Extract the (X, Y) coordinate from the center of the cell holding the provided text.  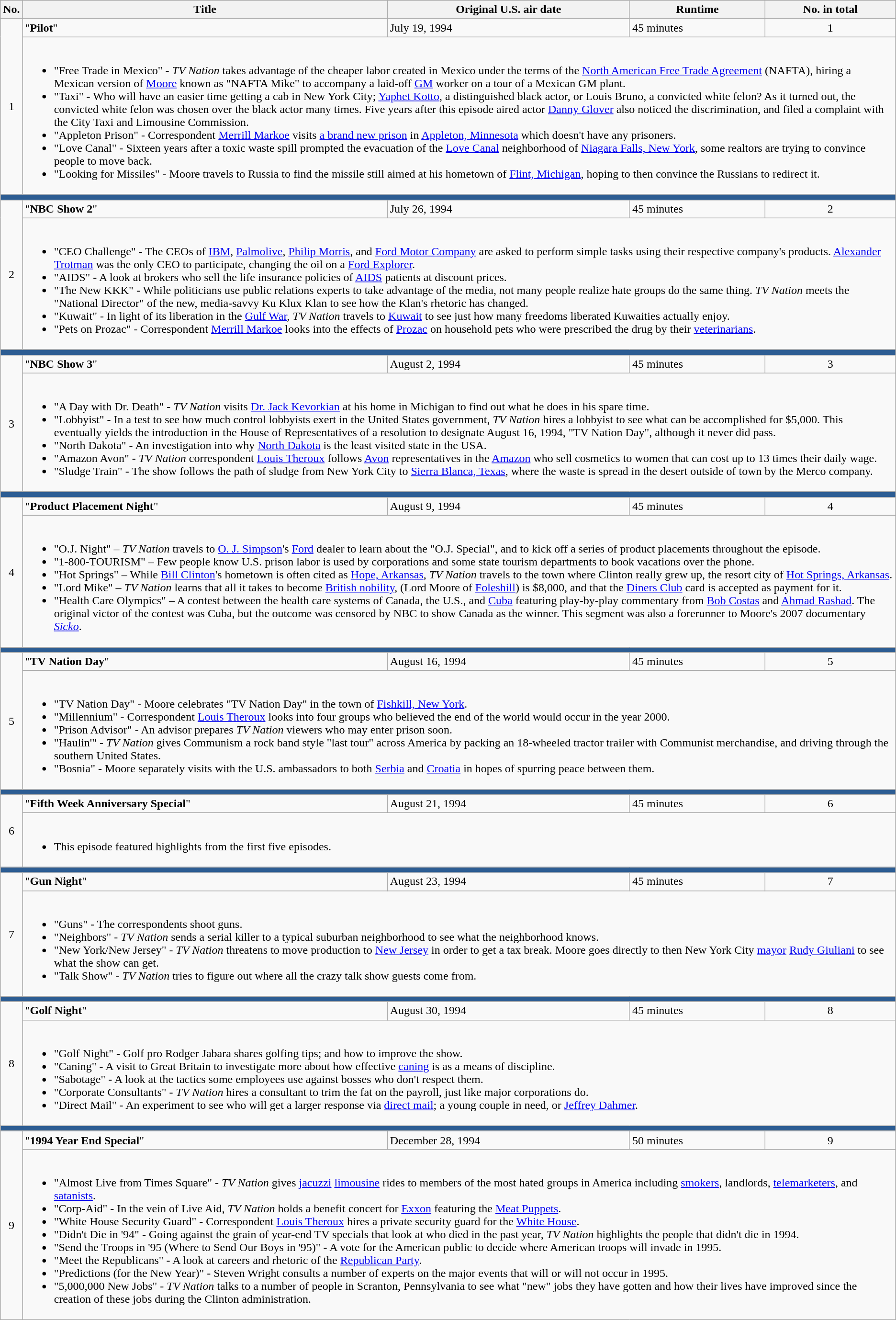
December 28, 1994 (508, 1140)
July 19, 1994 (508, 28)
"Gun Night" (205, 881)
August 16, 1994 (508, 662)
"Pilot" (205, 28)
Title (205, 10)
50 minutes (697, 1140)
"Golf Night" (205, 1011)
August 2, 1994 (508, 364)
"TV Nation Day" (205, 662)
Original U.S. air date (508, 10)
August 23, 1994 (508, 881)
August 21, 1994 (508, 804)
"NBC Show 2" (205, 209)
"Product Placement Night" (205, 506)
August 30, 1994 (508, 1011)
Runtime (697, 10)
No. in total (830, 10)
"1994 Year End Special" (205, 1140)
August 9, 1994 (508, 506)
This episode featured highlights from the first five episodes. (459, 840)
"NBC Show 3" (205, 364)
July 26, 1994 (508, 209)
No. (11, 10)
"Fifth Week Anniversary Special" (205, 804)
